Scan for the cell matching the given text and deliver its [X, Y] coordinate at center. 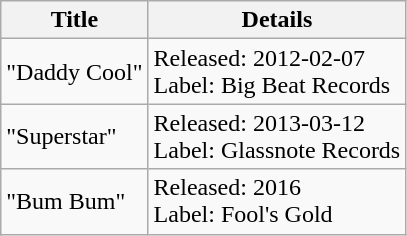
"Superstar" [74, 136]
"Bum Bum" [74, 202]
Details [277, 20]
Released: 2012-02-07Label: Big Beat Records [277, 72]
Released: 2013-03-12Label: Glassnote Records [277, 136]
"Daddy Cool" [74, 72]
Released: 2016Label: Fool's Gold [277, 202]
Title [74, 20]
